Return the [X, Y] coordinate for the center point of the cell that contains the specified text.  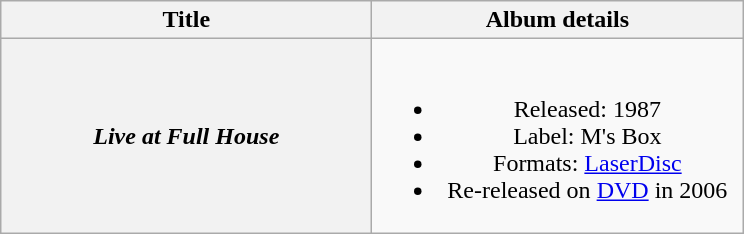
Live at Full House [186, 136]
Album details [558, 20]
Released: 1987Label: M's BoxFormats: LaserDiscRe-released on DVD in 2006 [558, 136]
Title [186, 20]
